Find where the given text appears and provide that cell's center as (x, y) coordinate. 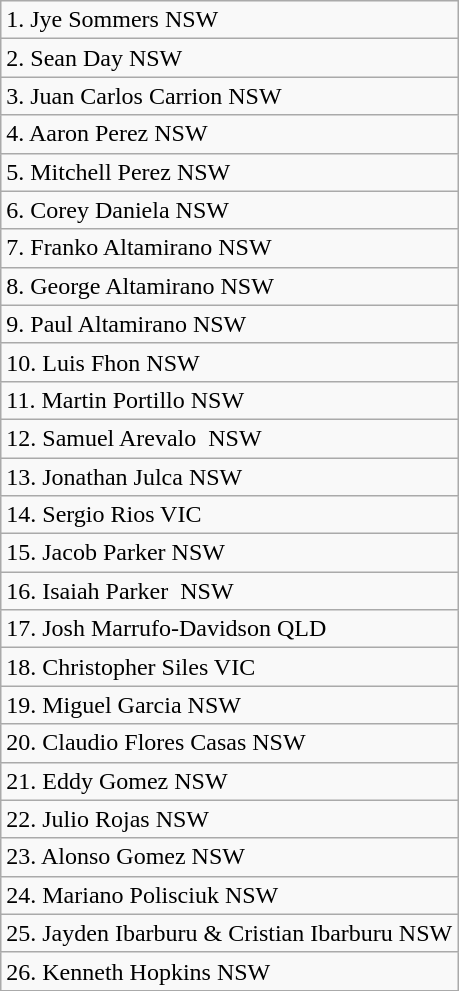
17. Josh Marrufo-Davidson QLD (230, 629)
23. Alonso Gomez NSW (230, 857)
18. Christopher Siles VIC (230, 667)
15. Jacob Parker NSW (230, 553)
7. Franko Altamirano NSW (230, 248)
2. Sean Day NSW (230, 58)
11. Martin Portillo NSW (230, 400)
5. Mitchell Perez NSW (230, 172)
6. Corey Daniela NSW (230, 210)
1. Jye Sommers NSW (230, 20)
22. Julio Rojas NSW (230, 819)
14. Sergio Rios VIC (230, 515)
8. George Altamirano NSW (230, 286)
19. Miguel Garcia NSW (230, 705)
21. Eddy Gomez NSW (230, 781)
26. Kenneth Hopkins NSW (230, 971)
9. Paul Altamirano NSW (230, 324)
25. Jayden Ibarburu & Cristian Ibarburu NSW (230, 933)
4. Aaron Perez NSW (230, 134)
24. Mariano Polisciuk NSW (230, 895)
20. Claudio Flores Casas NSW (230, 743)
3. Juan Carlos Carrion NSW (230, 96)
10. Luis Fhon NSW (230, 362)
12. Samuel Arevalo NSW (230, 438)
16. Isaiah Parker NSW (230, 591)
13. Jonathan Julca NSW (230, 477)
